Output the (X, Y) coordinate of the center of the cell containing the given text.  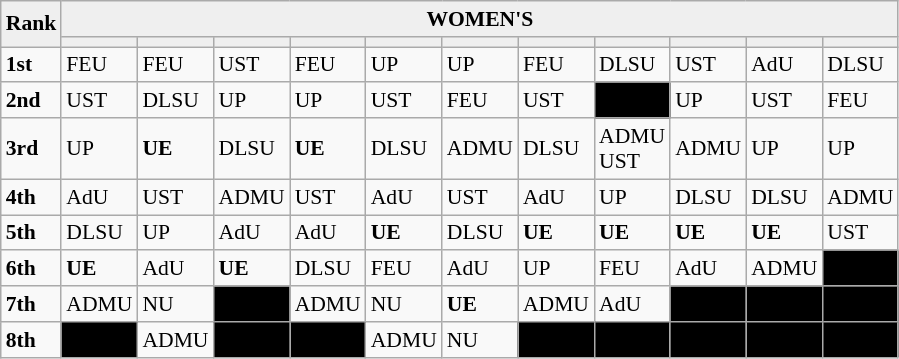
3rd (32, 148)
2nd (32, 101)
5th (32, 233)
7th (32, 304)
1st (32, 65)
ADMUUST (632, 148)
6th (32, 269)
Rank (32, 24)
WOMEN'S (480, 19)
8th (32, 340)
4th (32, 197)
